Output the (X, Y) coordinate of the center of the cell containing the given text.  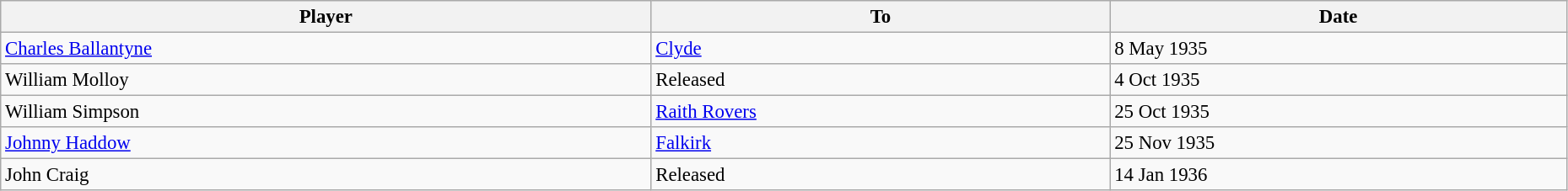
Johnny Haddow (326, 143)
4 Oct 1935 (1338, 80)
Date (1338, 17)
Raith Rovers (881, 112)
8 May 1935 (1338, 49)
William Molloy (326, 80)
Clyde (881, 49)
Player (326, 17)
Charles Ballantyne (326, 49)
25 Nov 1935 (1338, 143)
14 Jan 1936 (1338, 175)
John Craig (326, 175)
William Simpson (326, 112)
Falkirk (881, 143)
To (881, 17)
25 Oct 1935 (1338, 112)
